Provide the (X, Y) coordinate of the cell's center where the given text is located.  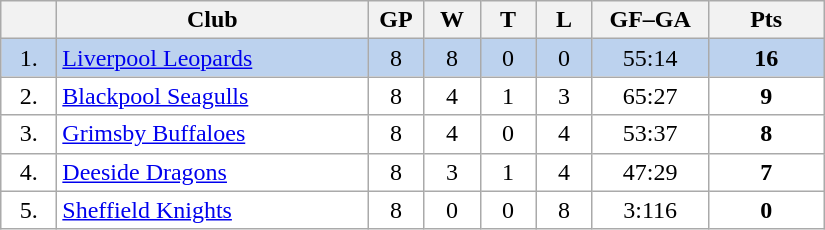
2. (29, 96)
Liverpool Leopards (212, 58)
7 (766, 172)
65:27 (650, 96)
Deeside Dragons (212, 172)
T (508, 20)
1. (29, 58)
GF–GA (650, 20)
Sheffield Knights (212, 210)
5. (29, 210)
55:14 (650, 58)
Pts (766, 20)
W (452, 20)
16 (766, 58)
4. (29, 172)
9 (766, 96)
GP (396, 20)
Club (212, 20)
Grimsby Buffaloes (212, 134)
Blackpool Seagulls (212, 96)
47:29 (650, 172)
53:37 (650, 134)
3. (29, 134)
L (564, 20)
3:116 (650, 210)
